Capture the cell that displays the provided text and extract its (X, Y) central coordinate. 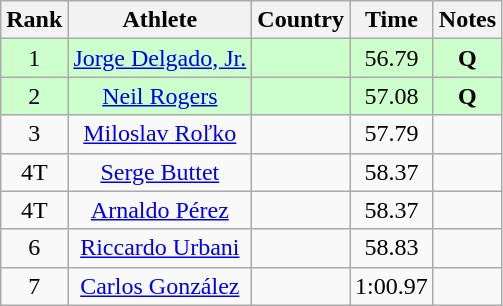
Country (301, 20)
Riccardo Urbani (160, 248)
57.79 (392, 134)
Notes (467, 20)
56.79 (392, 58)
7 (34, 286)
58.83 (392, 248)
1:00.97 (392, 286)
3 (34, 134)
1 (34, 58)
Arnaldo Pérez (160, 210)
2 (34, 96)
Carlos González (160, 286)
57.08 (392, 96)
Jorge Delgado, Jr. (160, 58)
Athlete (160, 20)
Time (392, 20)
Serge Buttet (160, 172)
Neil Rogers (160, 96)
Rank (34, 20)
Miloslav Roľko (160, 134)
6 (34, 248)
